Provide the (x, y) coordinate of the cell's center where the given text is located.  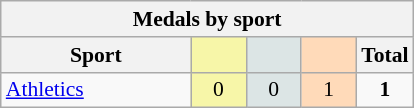
Athletics (96, 90)
Total (384, 55)
Medals by sport (208, 19)
Sport (96, 55)
